Output the (X, Y) coordinate of the center of the cell containing the given text.  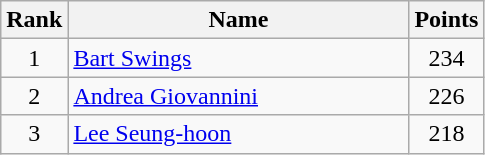
Bart Swings (238, 58)
Lee Seung-hoon (238, 134)
218 (446, 134)
1 (34, 58)
234 (446, 58)
Andrea Giovannini (238, 96)
Rank (34, 20)
226 (446, 96)
Name (238, 20)
2 (34, 96)
3 (34, 134)
Points (446, 20)
